Search for the cell housing the specified text and yield its [X, Y] center coordinate. 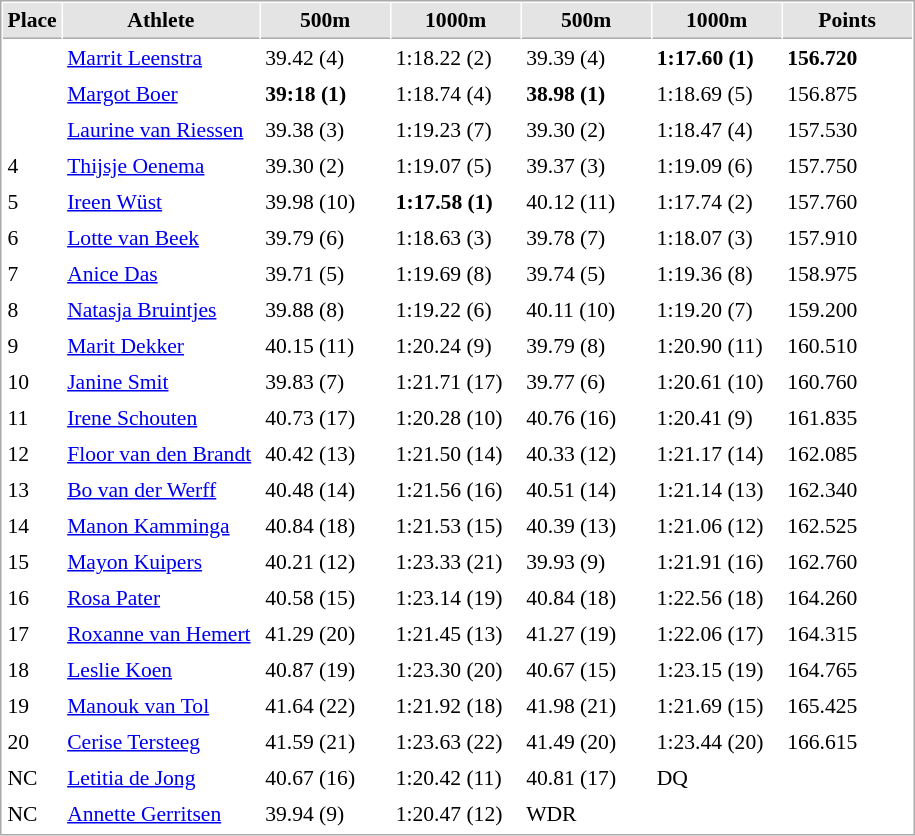
40.48 (14) [326, 489]
160.760 [848, 381]
159.200 [848, 309]
Margot Boer [161, 93]
Mayon Kuipers [161, 561]
39.79 (8) [586, 345]
157.760 [848, 201]
19 [32, 705]
1:21.69 (15) [716, 705]
162.760 [848, 561]
6 [32, 237]
10 [32, 381]
156.875 [848, 93]
1:23.30 (20) [456, 669]
1:21.71 (17) [456, 381]
1:19.23 (7) [456, 129]
Place [32, 21]
164.765 [848, 669]
41.49 (20) [586, 741]
1:19.22 (6) [456, 309]
1:20.61 (10) [716, 381]
41.98 (21) [586, 705]
40.42 (13) [326, 453]
1:21.53 (15) [456, 525]
WDR [586, 813]
39.37 (3) [586, 165]
Irene Schouten [161, 417]
39.79 (6) [326, 237]
40.21 (12) [326, 561]
1:21.14 (13) [716, 489]
1:18.07 (3) [716, 237]
41.29 (20) [326, 633]
1:18.69 (5) [716, 93]
1:19.07 (5) [456, 165]
1:21.45 (13) [456, 633]
40.67 (16) [326, 777]
160.510 [848, 345]
Roxanne van Hemert [161, 633]
39.78 (7) [586, 237]
Rosa Pater [161, 597]
39:18 (1) [326, 93]
157.530 [848, 129]
14 [32, 525]
9 [32, 345]
20 [32, 741]
Ireen Wüst [161, 201]
164.315 [848, 633]
40.58 (15) [326, 597]
39.88 (8) [326, 309]
1:17.60 (1) [716, 57]
166.615 [848, 741]
15 [32, 561]
41.27 (19) [586, 633]
40.81 (17) [586, 777]
DQ [716, 777]
1:20.28 (10) [456, 417]
40.73 (17) [326, 417]
1:21.17 (14) [716, 453]
5 [32, 201]
Laurine van Riessen [161, 129]
1:23.44 (20) [716, 741]
Lotte van Beek [161, 237]
39.83 (7) [326, 381]
1:20.42 (11) [456, 777]
1:21.06 (12) [716, 525]
162.340 [848, 489]
162.525 [848, 525]
40.87 (19) [326, 669]
40.51 (14) [586, 489]
Marit Dekker [161, 345]
8 [32, 309]
Points [848, 21]
Manon Kamminga [161, 525]
Floor van den Brandt [161, 453]
1:23.15 (19) [716, 669]
1:23.33 (21) [456, 561]
1:21.50 (14) [456, 453]
39.71 (5) [326, 273]
162.085 [848, 453]
1:18.22 (2) [456, 57]
39.93 (9) [586, 561]
4 [32, 165]
1:20.41 (9) [716, 417]
1:17.74 (2) [716, 201]
1:20.90 (11) [716, 345]
40.12 (11) [586, 201]
1:21.92 (18) [456, 705]
164.260 [848, 597]
40.33 (12) [586, 453]
165.425 [848, 705]
Bo van der Werff [161, 489]
1:18.63 (3) [456, 237]
Athlete [161, 21]
Natasja Bruintjes [161, 309]
39.42 (4) [326, 57]
1:23.63 (22) [456, 741]
1:18.74 (4) [456, 93]
156.720 [848, 57]
18 [32, 669]
Cerise Tersteeg [161, 741]
Janine Smit [161, 381]
16 [32, 597]
157.750 [848, 165]
1:21.91 (16) [716, 561]
158.975 [848, 273]
39.98 (10) [326, 201]
12 [32, 453]
40.67 (15) [586, 669]
1:19.20 (7) [716, 309]
39.38 (3) [326, 129]
Thijsje Oenema [161, 165]
1:23.14 (19) [456, 597]
1:19.36 (8) [716, 273]
39.74 (5) [586, 273]
40.39 (13) [586, 525]
Manouk van Tol [161, 705]
Letitia de Jong [161, 777]
40.76 (16) [586, 417]
39.39 (4) [586, 57]
7 [32, 273]
1:17.58 (1) [456, 201]
157.910 [848, 237]
Marrit Leenstra [161, 57]
38.98 (1) [586, 93]
41.59 (21) [326, 741]
39.77 (6) [586, 381]
11 [32, 417]
40.15 (11) [326, 345]
Leslie Koen [161, 669]
17 [32, 633]
1:22.06 (17) [716, 633]
1:19.69 (8) [456, 273]
13 [32, 489]
1:20.47 (12) [456, 813]
1:20.24 (9) [456, 345]
40.11 (10) [586, 309]
Anice Das [161, 273]
1:19.09 (6) [716, 165]
Annette Gerritsen [161, 813]
1:21.56 (16) [456, 489]
161.835 [848, 417]
41.64 (22) [326, 705]
1:22.56 (18) [716, 597]
39.94 (9) [326, 813]
1:18.47 (4) [716, 129]
